Search for the cell housing the specified text and yield its (X, Y) center coordinate. 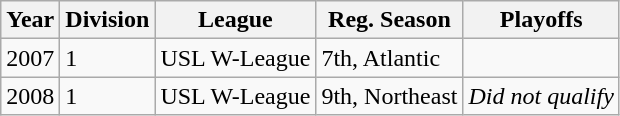
Division (108, 20)
9th, Northeast (390, 96)
League (236, 20)
2007 (30, 58)
Playoffs (541, 20)
7th, Atlantic (390, 58)
Reg. Season (390, 20)
Year (30, 20)
Did not qualify (541, 96)
2008 (30, 96)
